Search for the cell housing the specified text and yield its (x, y) center coordinate. 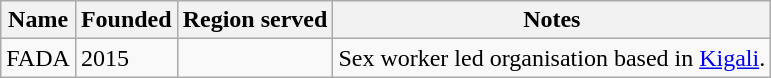
FADA (38, 58)
Name (38, 20)
Notes (552, 20)
Sex worker led organisation based in Kigali. (552, 58)
2015 (126, 58)
Founded (126, 20)
Region served (255, 20)
